Provide the (X, Y) coordinate of the cell's center where the given text is located.  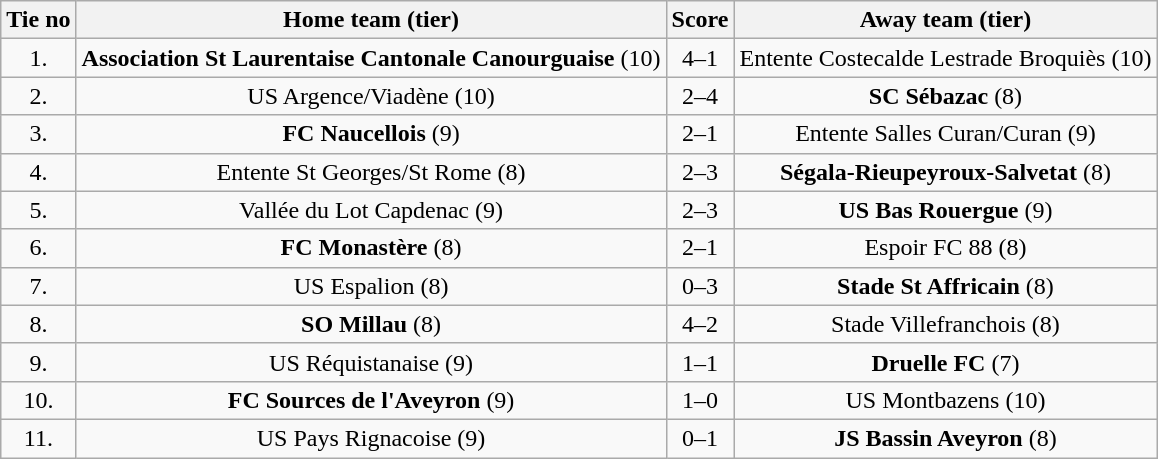
1. (38, 58)
FC Naucellois (9) (371, 134)
11. (38, 438)
Score (700, 20)
US Pays Rignacoise (9) (371, 438)
1–1 (700, 362)
1–0 (700, 400)
Entente Salles Curan/Curan (9) (946, 134)
9. (38, 362)
Stade St Affricain (8) (946, 286)
US Montbazens (10) (946, 400)
US Réquistanaise (9) (371, 362)
JS Bassin Aveyron (8) (946, 438)
Entente Costecalde Lestrade Broquiès (10) (946, 58)
Away team (tier) (946, 20)
Espoir FC 88 (8) (946, 248)
US Argence/Viadène (10) (371, 96)
Ségala-Rieupeyroux-Salvetat (8) (946, 172)
Association St Laurentaise Cantonale Canourguaise (10) (371, 58)
Tie no (38, 20)
3. (38, 134)
US Bas Rouergue (9) (946, 210)
FC Monastère (8) (371, 248)
4. (38, 172)
0–1 (700, 438)
7. (38, 286)
6. (38, 248)
Stade Villefranchois (8) (946, 324)
Home team (tier) (371, 20)
8. (38, 324)
10. (38, 400)
5. (38, 210)
US Espalion (8) (371, 286)
Druelle FC (7) (946, 362)
FC Sources de l'Aveyron (9) (371, 400)
Vallée du Lot Capdenac (9) (371, 210)
4–2 (700, 324)
SC Sébazac (8) (946, 96)
Entente St Georges/St Rome (8) (371, 172)
2. (38, 96)
4–1 (700, 58)
2–4 (700, 96)
SO Millau (8) (371, 324)
0–3 (700, 286)
